Locate the cell with the specified text and output its (x, y) center coordinate. 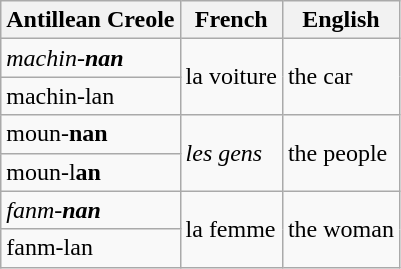
moun-nan (90, 134)
French (231, 20)
the people (340, 153)
English (340, 20)
machin-lan (90, 96)
the woman (340, 229)
les gens (231, 153)
la femme (231, 229)
the car (340, 77)
fanm-nan (90, 210)
la voiture (231, 77)
machin-nan (90, 58)
Antillean Creole (90, 20)
fanm-lan (90, 248)
moun-lan (90, 172)
